From the cell containing the given text, extract its center point as [x, y] coordinate. 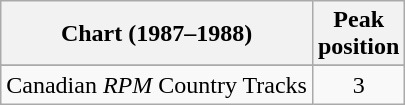
3 [358, 85]
Canadian RPM Country Tracks [157, 85]
Peakposition [358, 34]
Chart (1987–1988) [157, 34]
